Locate the cell with the specified text and output its (x, y) center coordinate. 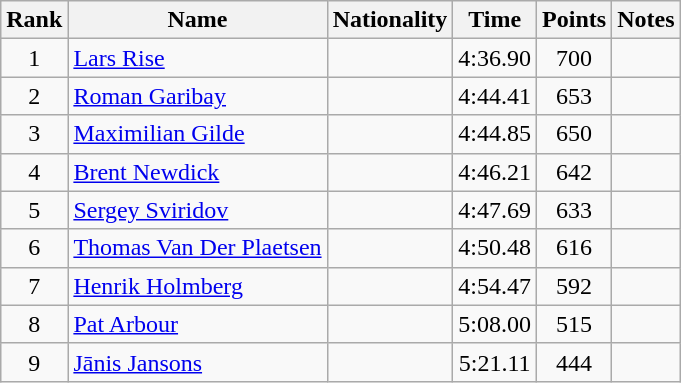
Sergey Sviridov (198, 210)
633 (574, 210)
Henrik Holmberg (198, 286)
515 (574, 324)
Points (574, 20)
Rank (34, 20)
5 (34, 210)
9 (34, 362)
Pat Arbour (198, 324)
Jānis Jansons (198, 362)
650 (574, 134)
6 (34, 248)
642 (574, 172)
4 (34, 172)
Lars Rise (198, 58)
3 (34, 134)
4:50.48 (495, 248)
653 (574, 96)
Brent Newdick (198, 172)
700 (574, 58)
Name (198, 20)
Roman Garibay (198, 96)
8 (34, 324)
444 (574, 362)
7 (34, 286)
5:08.00 (495, 324)
4:54.47 (495, 286)
616 (574, 248)
Thomas Van Der Plaetsen (198, 248)
2 (34, 96)
5:21.11 (495, 362)
4:44.85 (495, 134)
4:36.90 (495, 58)
Maximilian Gilde (198, 134)
1 (34, 58)
Nationality (390, 20)
4:47.69 (495, 210)
Notes (646, 20)
Time (495, 20)
4:46.21 (495, 172)
592 (574, 286)
4:44.41 (495, 96)
